Identify which cell holds the provided text, then report its [X, Y] central coordinate. 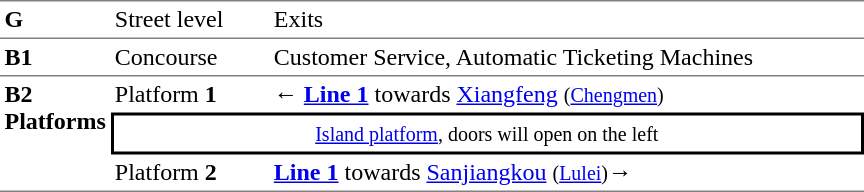
Line 1 towards Sanjiangkou (Lulei)→ [566, 173]
← Line 1 towards Xiangfeng (Chengmen) [566, 94]
G [55, 19]
B2Platforms [55, 134]
Customer Service, Automatic Ticketing Machines [566, 58]
Concourse [190, 58]
Street level [190, 19]
B1 [55, 58]
Platform 1 [190, 94]
Exits [566, 19]
Island platform, doors will open on the left [486, 133]
Platform 2 [190, 173]
